Pinpoint the cell where the given text exists, returning its (X, Y) midpoint coordinate. 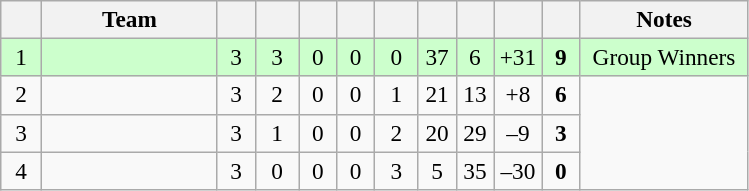
21 (437, 95)
35 (475, 170)
Team (130, 19)
+31 (518, 57)
–9 (518, 133)
Notes (664, 19)
20 (437, 133)
29 (475, 133)
4 (22, 170)
Group Winners (664, 57)
+8 (518, 95)
37 (437, 57)
13 (475, 95)
9 (561, 57)
5 (437, 170)
–30 (518, 170)
